From the cell containing the given text, extract its center point as (x, y) coordinate. 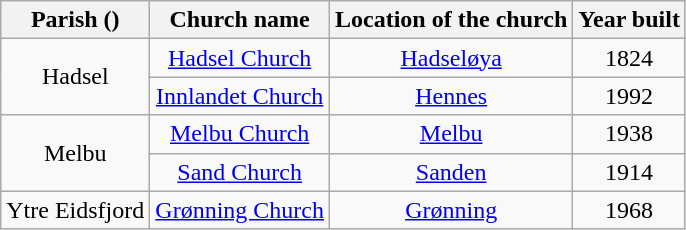
Church name (240, 20)
Location of the church (452, 20)
Hadseløya (452, 58)
1938 (630, 134)
Grønning (452, 210)
Innlandet Church (240, 96)
1992 (630, 96)
Hadsel Church (240, 58)
Hennes (452, 96)
Year built (630, 20)
1824 (630, 58)
Sanden (452, 172)
Ytre Eidsfjord (76, 210)
Grønning Church (240, 210)
Parish () (76, 20)
Melbu Church (240, 134)
Sand Church (240, 172)
1968 (630, 210)
1914 (630, 172)
Hadsel (76, 77)
